For the text-containing cell, return its midpoint in [X, Y] coordinate format. 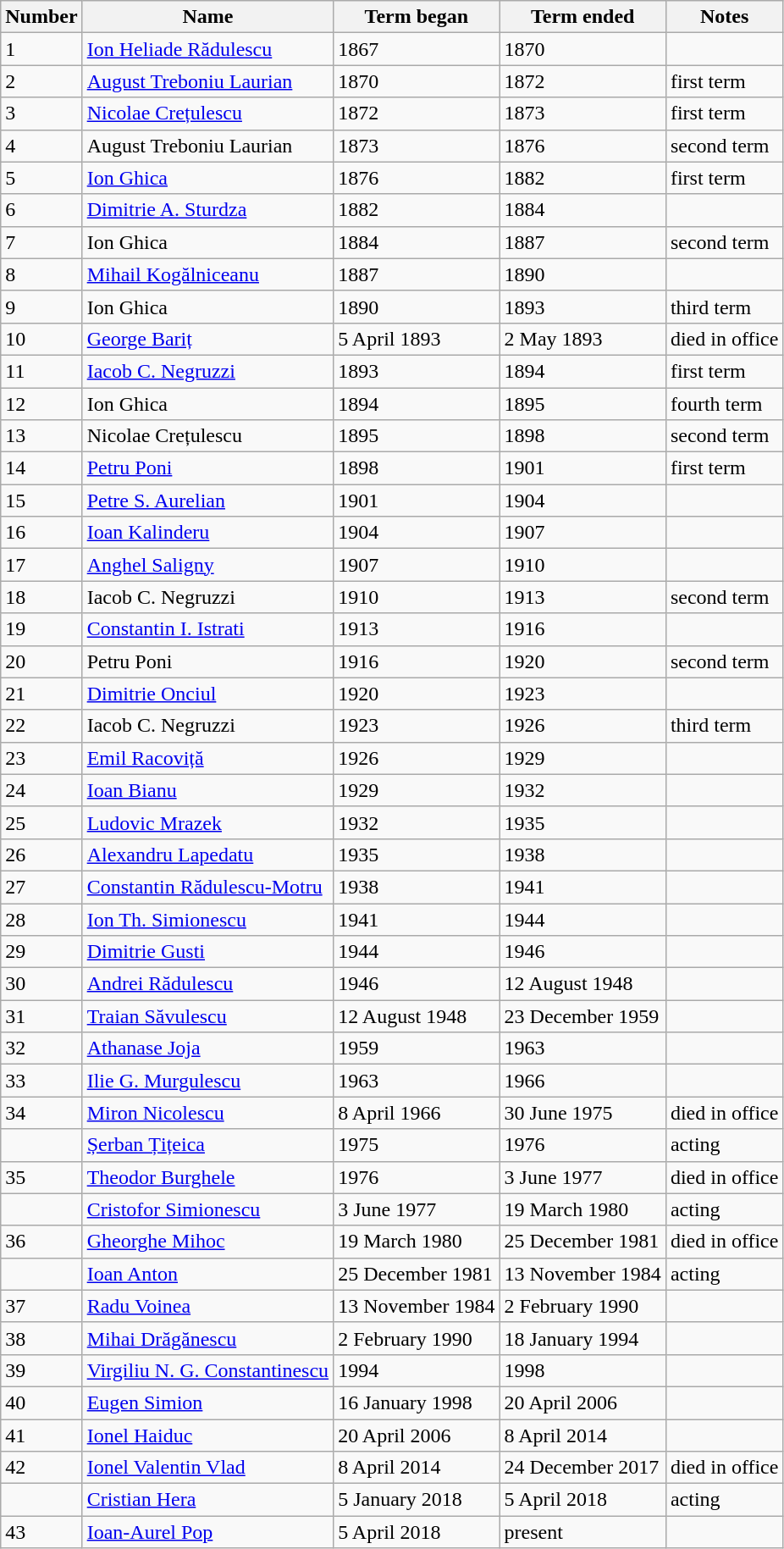
1998 [582, 1370]
Miron Nicolescu [208, 1113]
2 May 1893 [582, 339]
5 [41, 178]
6 [41, 210]
26 [41, 855]
11 [41, 371]
Dimitrie Gusti [208, 952]
Ioan Bianu [208, 790]
Ion Th. Simionescu [208, 919]
Petre S. Aurelian [208, 501]
Athanase Joja [208, 1048]
Ionel Valentin Vlad [208, 1468]
1966 [582, 1081]
20 [41, 661]
21 [41, 694]
42 [41, 1468]
30 June 1975 [582, 1113]
Term ended [582, 17]
Notes [725, 17]
Traian Săvulescu [208, 1016]
Name [208, 17]
3 [41, 113]
4 [41, 146]
2 [41, 81]
34 [41, 1113]
24 [41, 790]
Ilie G. Murgulescu [208, 1081]
Theodor Burghele [208, 1177]
Constantin Rădulescu-Motru [208, 887]
33 [41, 1081]
36 [41, 1242]
Term began [417, 17]
Mihail Kogălniceanu [208, 274]
8 [41, 274]
38 [41, 1338]
43 [41, 1532]
Number [41, 17]
22 [41, 726]
24 December 2017 [582, 1468]
23 [41, 758]
1959 [417, 1048]
32 [41, 1048]
Andrei Rădulescu [208, 984]
14 [41, 468]
Șerban Țițeica [208, 1145]
Anghel Saligny [208, 565]
41 [41, 1436]
37 [41, 1306]
25 [41, 822]
28 [41, 919]
5 January 2018 [417, 1500]
1994 [417, 1370]
7 [41, 242]
Cristofor Simionescu [208, 1209]
39 [41, 1370]
23 December 1959 [582, 1016]
31 [41, 1016]
16 January 1998 [417, 1402]
15 [41, 501]
1975 [417, 1145]
Mihai Drăgănescu [208, 1338]
1 [41, 49]
Emil Racoviță [208, 758]
27 [41, 887]
George Bariț [208, 339]
Ionel Haiduc [208, 1436]
12 [41, 404]
30 [41, 984]
Virgiliu N. G. Constantinescu [208, 1370]
35 [41, 1177]
Ion Heliade Rădulescu [208, 49]
Ioan-Aurel Pop [208, 1532]
9 [41, 307]
Radu Voinea [208, 1306]
Eugen Simion [208, 1402]
Ludovic Mrazek [208, 822]
29 [41, 952]
Alexandru Lapedatu [208, 855]
Dimitrie Onciul [208, 694]
8 April 1966 [417, 1113]
10 [41, 339]
present [582, 1532]
5 April 1893 [417, 339]
19 [41, 629]
1867 [417, 49]
18 [41, 597]
Cristian Hera [208, 1500]
16 [41, 533]
40 [41, 1402]
13 [41, 436]
Dimitrie A. Sturdza [208, 210]
17 [41, 565]
Ioan Anton [208, 1274]
18 January 1994 [582, 1338]
Constantin I. Istrati [208, 629]
Ioan Kalinderu [208, 533]
Gheorghe Mihoc [208, 1242]
fourth term [725, 404]
